Determine the [x, y] coordinate at the center of the cell enclosing the given text.  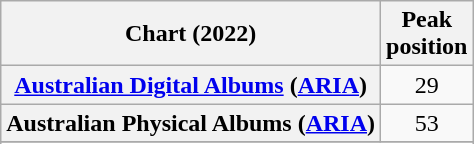
Australian Physical Albums (ARIA) [191, 123]
Australian Digital Albums (ARIA) [191, 85]
Chart (2022) [191, 34]
29 [427, 85]
Peakposition [427, 34]
53 [427, 123]
